Pinpoint the cell where the given text exists, returning its [x, y] midpoint coordinate. 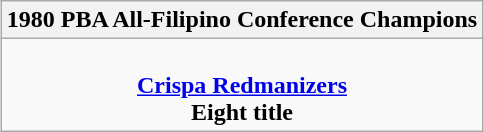
1980 PBA All-Filipino Conference Champions [242, 20]
Crispa Redmanizers Eight title [242, 85]
